Search for the cell housing the specified text and yield its [X, Y] center coordinate. 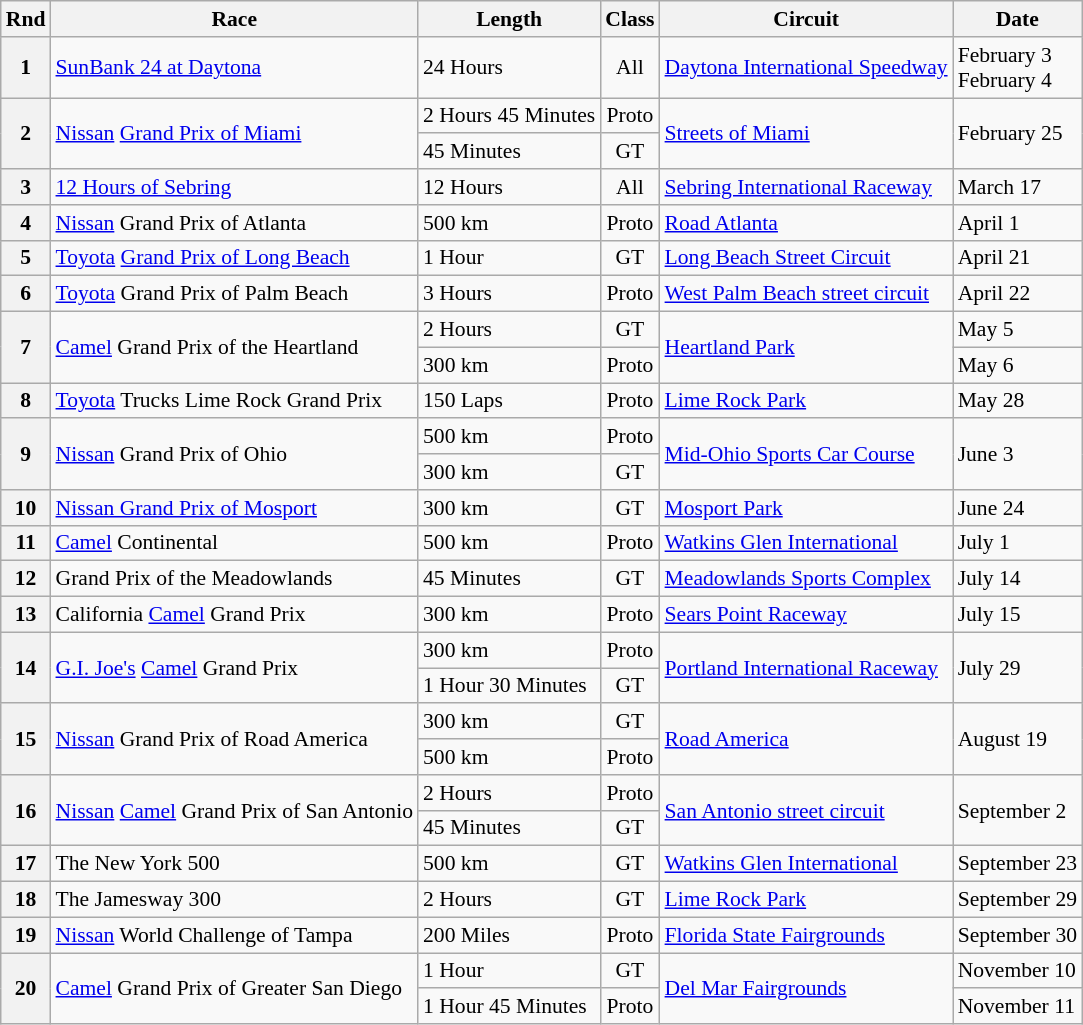
April 22 [1018, 294]
September 23 [1018, 864]
July 15 [1018, 615]
Race [234, 19]
9 [26, 454]
4 [26, 223]
Road Atlanta [806, 223]
Streets of Miami [806, 134]
Long Beach Street Circuit [806, 258]
G.I. Joe's Camel Grand Prix [234, 668]
July 14 [1018, 579]
Portland International Raceway [806, 668]
Toyota Grand Prix of Long Beach [234, 258]
The New York 500 [234, 864]
6 [26, 294]
Toyota Grand Prix of Palm Beach [234, 294]
Nissan Camel Grand Prix of San Antonio [234, 810]
November 11 [1018, 1007]
18 [26, 900]
Del Mar Fairgrounds [806, 988]
February 25 [1018, 134]
Circuit [806, 19]
1 Hour 30 Minutes [509, 686]
Nissan Grand Prix of Miami [234, 134]
3 Hours [509, 294]
Camel Continental [234, 543]
March 17 [1018, 187]
Nissan Grand Prix of Ohio [234, 454]
Camel Grand Prix of Greater San Diego [234, 988]
Class [630, 19]
Camel Grand Prix of the Heartland [234, 348]
17 [26, 864]
Mosport Park [806, 508]
12 [26, 579]
200 Miles [509, 935]
Mid-Ohio Sports Car Course [806, 454]
5 [26, 258]
San Antonio street circuit [806, 810]
Date [1018, 19]
Heartland Park [806, 348]
24 Hours [509, 68]
10 [26, 508]
May 6 [1018, 365]
September 29 [1018, 900]
Nissan Grand Prix of Atlanta [234, 223]
Daytona International Speedway [806, 68]
12 Hours [509, 187]
Florida State Fairgrounds [806, 935]
February 3February 4 [1018, 68]
West Palm Beach street circuit [806, 294]
June 24 [1018, 508]
Sears Point Raceway [806, 615]
1 [26, 68]
May 28 [1018, 401]
14 [26, 668]
Grand Prix of the Meadowlands [234, 579]
3 [26, 187]
November 10 [1018, 971]
2 [26, 134]
11 [26, 543]
May 5 [1018, 330]
Nissan Grand Prix of Road America [234, 740]
2 Hours 45 Minutes [509, 116]
19 [26, 935]
Toyota Trucks Lime Rock Grand Prix [234, 401]
September 2 [1018, 810]
September 30 [1018, 935]
Nissan World Challenge of Tampa [234, 935]
July 1 [1018, 543]
Nissan Grand Prix of Mosport [234, 508]
California Camel Grand Prix [234, 615]
Sebring International Raceway [806, 187]
1 Hour 45 Minutes [509, 1007]
15 [26, 740]
7 [26, 348]
April 1 [1018, 223]
June 3 [1018, 454]
SunBank 24 at Daytona [234, 68]
16 [26, 810]
Road America [806, 740]
The Jamesway 300 [234, 900]
Length [509, 19]
150 Laps [509, 401]
July 29 [1018, 668]
8 [26, 401]
August 19 [1018, 740]
20 [26, 988]
12 Hours of Sebring [234, 187]
Rnd [26, 19]
April 21 [1018, 258]
Meadowlands Sports Complex [806, 579]
13 [26, 615]
